Determine the [X, Y] coordinate at the center of the cell enclosing the given text.  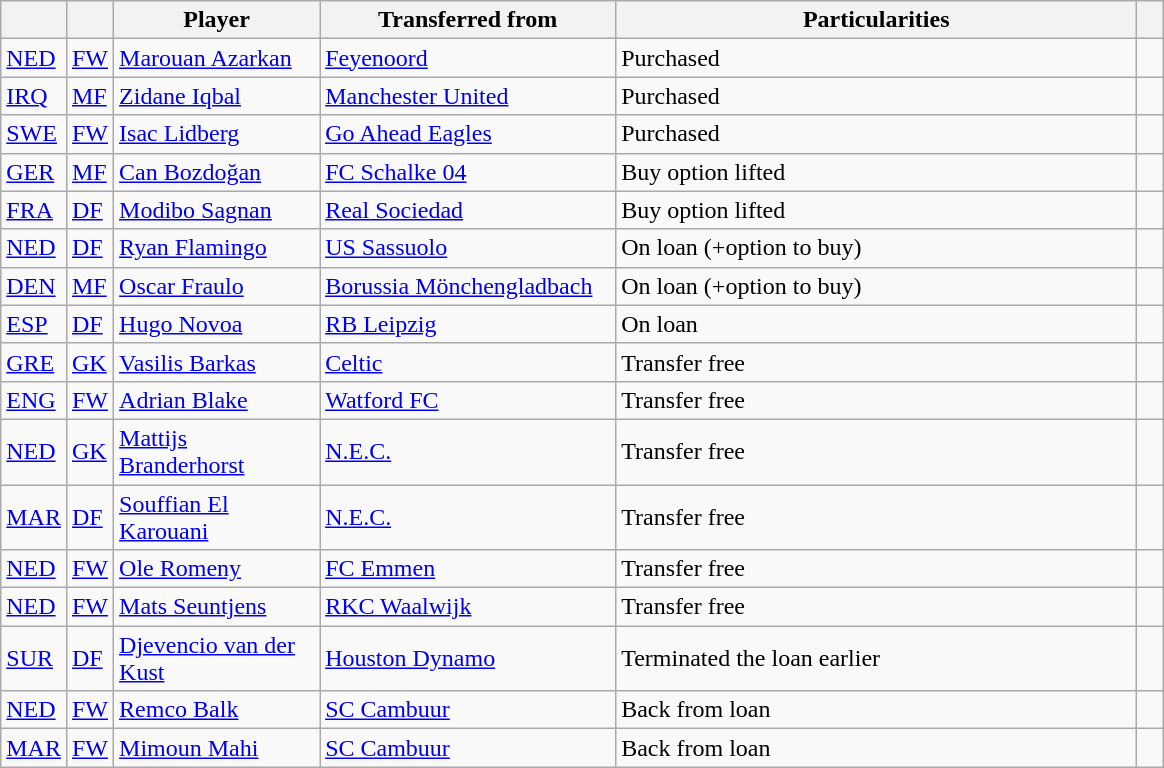
Ole Romeny [217, 569]
ESP [34, 324]
Isac Lidberg [217, 134]
Mats Seuntjens [217, 607]
Mattijs Branderhorst [217, 452]
Particularities [876, 20]
ENG [34, 400]
Go Ahead Eagles [468, 134]
US Sassuolo [468, 248]
Modibo Sagnan [217, 210]
Zidane Iqbal [217, 96]
Mimoun Mahi [217, 748]
Borussia Mönchengladbach [468, 286]
IRQ [34, 96]
Hugo Novoa [217, 324]
Watford FC [468, 400]
FRA [34, 210]
Remco Balk [217, 710]
FC Schalke 04 [468, 172]
Feyenoord [468, 58]
Real Sociedad [468, 210]
Manchester United [468, 96]
GER [34, 172]
SUR [34, 658]
Celtic [468, 362]
FC Emmen [468, 569]
RKC Waalwijk [468, 607]
Oscar Fraulo [217, 286]
Player [217, 20]
Djevencio van der Kust [217, 658]
Transferred from [468, 20]
RB Leipzig [468, 324]
DEN [34, 286]
Ryan Flamingo [217, 248]
Terminated the loan earlier [876, 658]
Can Bozdoğan [217, 172]
Souffian El Karouani [217, 516]
Marouan Azarkan [217, 58]
SWE [34, 134]
Houston Dynamo [468, 658]
Vasilis Barkas [217, 362]
GRE [34, 362]
Adrian Blake [217, 400]
On loan [876, 324]
